Find where the given text appears and provide that cell's center as (x, y) coordinate. 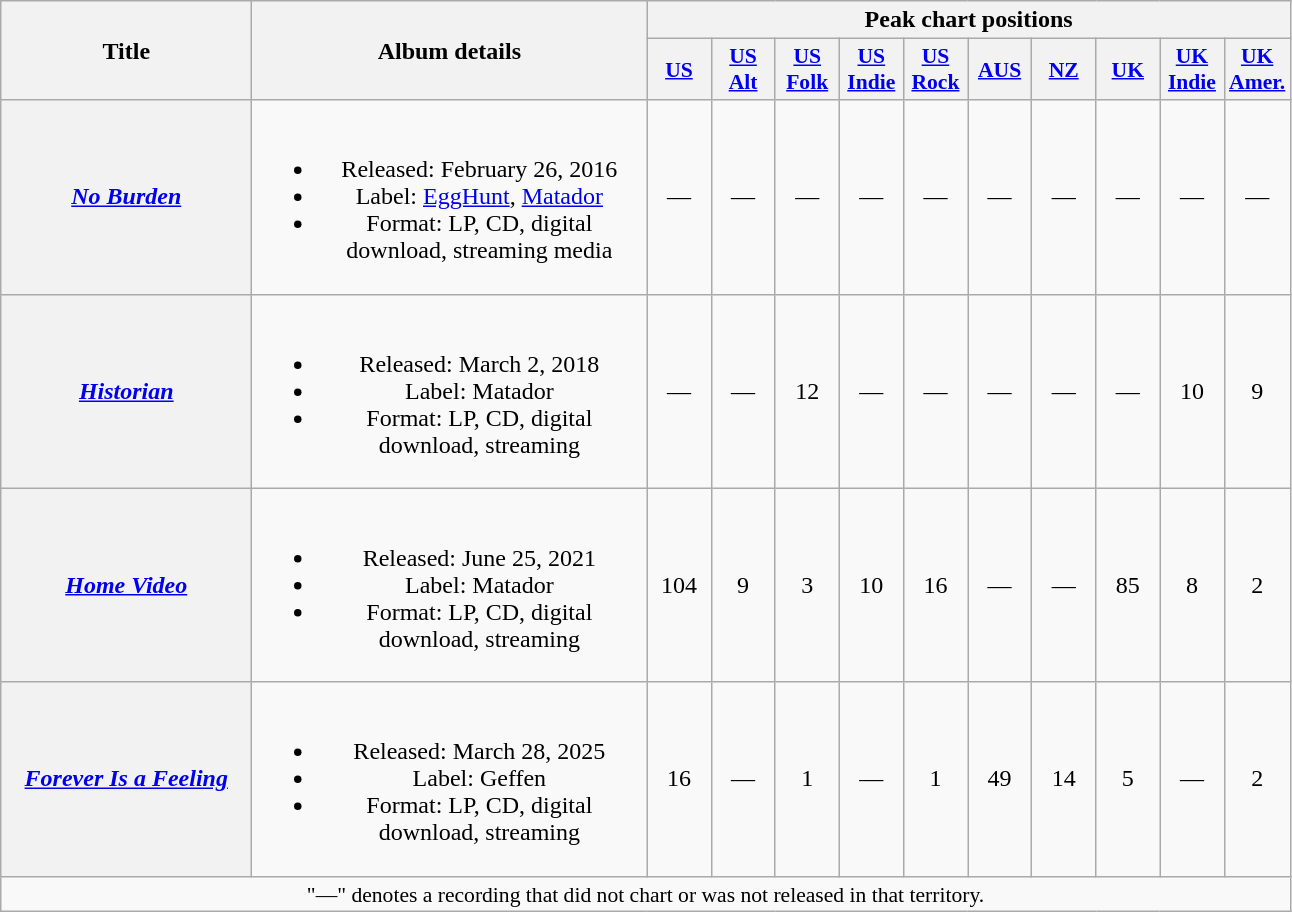
Album details (450, 50)
Released: March 28, 2025Label: GeffenFormat: LP, CD, digital download, streaming (450, 779)
NZ (1064, 70)
Home Video (126, 585)
UK (1128, 70)
Released: June 25, 2021Label: MatadorFormat: LP, CD, digital download, streaming (450, 585)
USIndie (871, 70)
AUS (1000, 70)
104 (679, 585)
Title (126, 50)
USFolk (807, 70)
Peak chart positions (968, 20)
14 (1064, 779)
3 (807, 585)
Historian (126, 391)
Released: February 26, 2016Label: EggHunt, MatadorFormat: LP, CD, digital download, streaming media (450, 197)
UKAmer. (1257, 70)
No Burden (126, 197)
8 (1192, 585)
"—" denotes a recording that did not chart or was not released in that territory. (646, 894)
USRock (935, 70)
US (679, 70)
USAlt (743, 70)
Forever Is a Feeling (126, 779)
5 (1128, 779)
12 (807, 391)
49 (1000, 779)
Released: March 2, 2018Label: MatadorFormat: LP, CD, digital download, streaming (450, 391)
UKIndie (1192, 70)
85 (1128, 585)
